Return (x, y) of the center of cell containing provided text 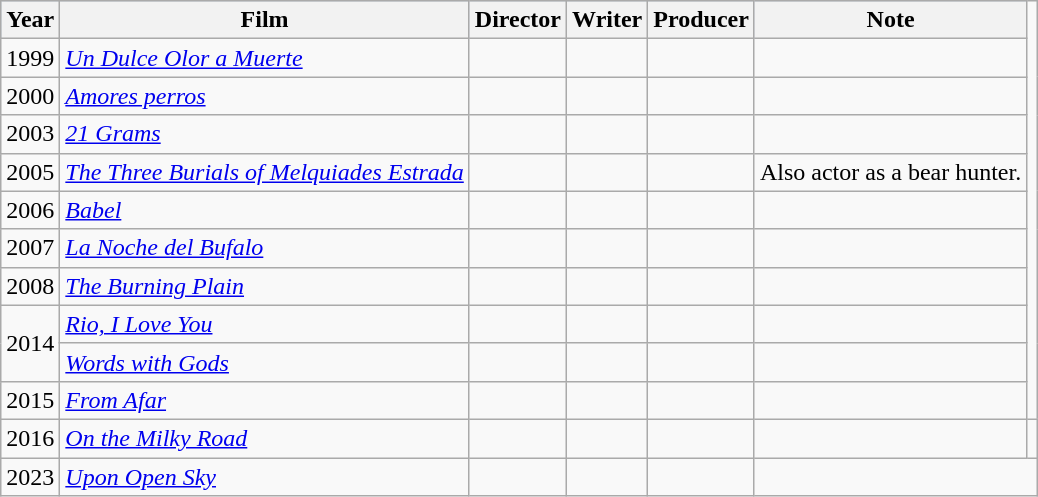
2003 (30, 134)
Babel (265, 210)
2006 (30, 210)
2014 (30, 343)
Words with Gods (265, 362)
Amores perros (265, 96)
From Afar (265, 400)
2007 (30, 248)
Producer (702, 20)
Note (890, 20)
The Burning Plain (265, 286)
1999 (30, 58)
21 Grams (265, 134)
2008 (30, 286)
Film (265, 20)
2000 (30, 96)
Director (518, 20)
2016 (30, 438)
2005 (30, 172)
2023 (30, 477)
Also actor as a bear hunter. (890, 172)
2015 (30, 400)
Rio, I Love You (265, 324)
The Three Burials of Melquiades Estrada (265, 172)
Un Dulce Olor a Muerte (265, 58)
Writer (608, 20)
Year (30, 20)
Upon Open Sky (265, 477)
On the Milky Road (265, 438)
La Noche del Bufalo (265, 248)
